From the cell containing the given text, extract its center point as [x, y] coordinate. 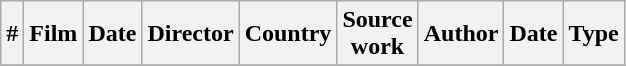
# [12, 34]
Type [594, 34]
Film [54, 34]
Sourcework [378, 34]
Country [288, 34]
Director [190, 34]
Author [461, 34]
